For the text-containing cell, return its midpoint in (X, Y) coordinate format. 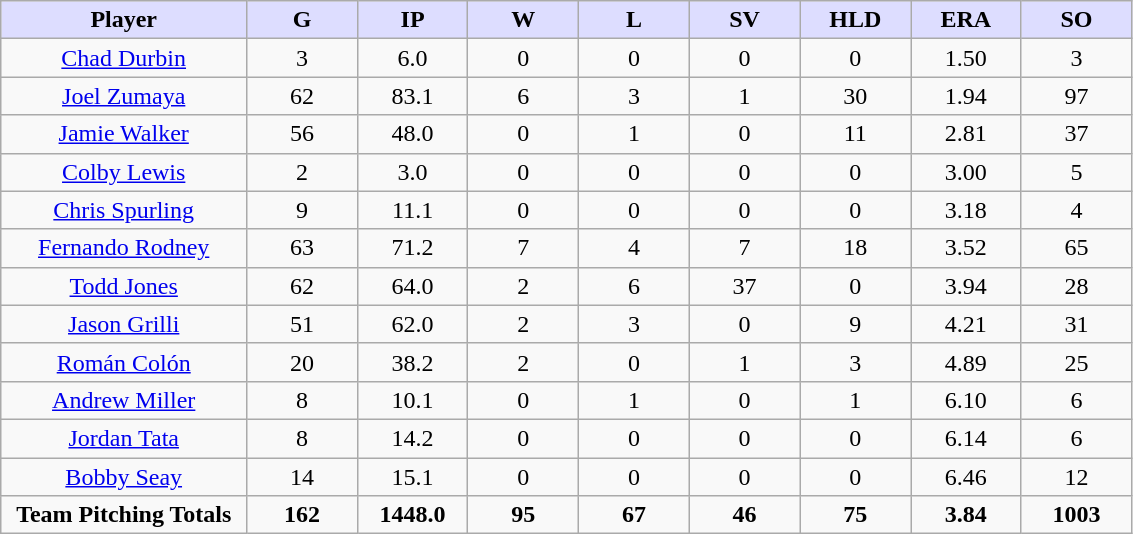
Román Colón (124, 362)
Todd Jones (124, 286)
14.2 (412, 438)
IP (412, 20)
3.00 (966, 172)
12 (1076, 477)
75 (856, 515)
Fernando Rodney (124, 248)
10.1 (412, 400)
5 (1076, 172)
46 (744, 515)
6.10 (966, 400)
14 (302, 477)
162 (302, 515)
Bobby Seay (124, 477)
ERA (966, 20)
20 (302, 362)
11.1 (412, 210)
Colby Lewis (124, 172)
3.52 (966, 248)
W (524, 20)
1448.0 (412, 515)
Jason Grilli (124, 324)
L (634, 20)
11 (856, 134)
3.94 (966, 286)
95 (524, 515)
64.0 (412, 286)
15.1 (412, 477)
Joel Zumaya (124, 96)
67 (634, 515)
28 (1076, 286)
1003 (1076, 515)
SV (744, 20)
31 (1076, 324)
4.89 (966, 362)
6.0 (412, 58)
SO (1076, 20)
25 (1076, 362)
2.81 (966, 134)
Jordan Tata (124, 438)
Jamie Walker (124, 134)
3.84 (966, 515)
71.2 (412, 248)
30 (856, 96)
56 (302, 134)
3.0 (412, 172)
3.18 (966, 210)
Player (124, 20)
Chad Durbin (124, 58)
4.21 (966, 324)
62.0 (412, 324)
Chris Spurling (124, 210)
G (302, 20)
1.50 (966, 58)
6.46 (966, 477)
Andrew Miller (124, 400)
38.2 (412, 362)
51 (302, 324)
83.1 (412, 96)
HLD (856, 20)
1.94 (966, 96)
6.14 (966, 438)
Team Pitching Totals (124, 515)
18 (856, 248)
63 (302, 248)
48.0 (412, 134)
97 (1076, 96)
65 (1076, 248)
